Detect which cell encompasses the target text, then output its [x, y] center coordinate. 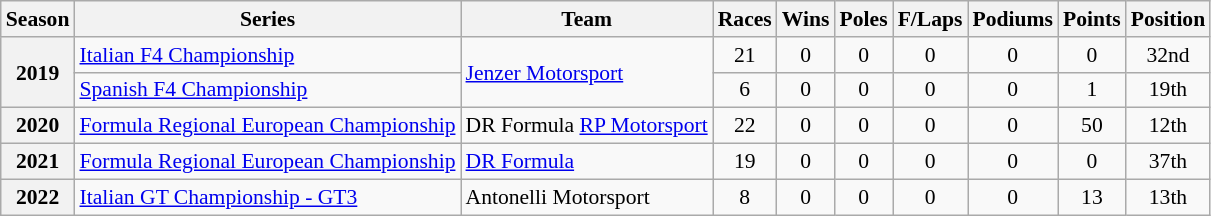
Season [38, 19]
1 [1092, 90]
6 [745, 90]
2022 [38, 197]
Races [745, 19]
13th [1168, 197]
32nd [1168, 55]
Series [267, 19]
Italian GT Championship - GT3 [267, 197]
50 [1092, 126]
F/Laps [930, 19]
DR Formula [586, 162]
Spanish F4 Championship [267, 90]
2021 [38, 162]
19 [745, 162]
Antonelli Motorsport [586, 197]
Poles [864, 19]
13 [1092, 197]
8 [745, 197]
2019 [38, 72]
21 [745, 55]
Podiums [1014, 19]
DR Formula RP Motorsport [586, 126]
12th [1168, 126]
37th [1168, 162]
Jenzer Motorsport [586, 72]
Team [586, 19]
Points [1092, 19]
19th [1168, 90]
Position [1168, 19]
2020 [38, 126]
Wins [806, 19]
22 [745, 126]
Italian F4 Championship [267, 55]
